Return (x, y) of the center of cell containing provided text 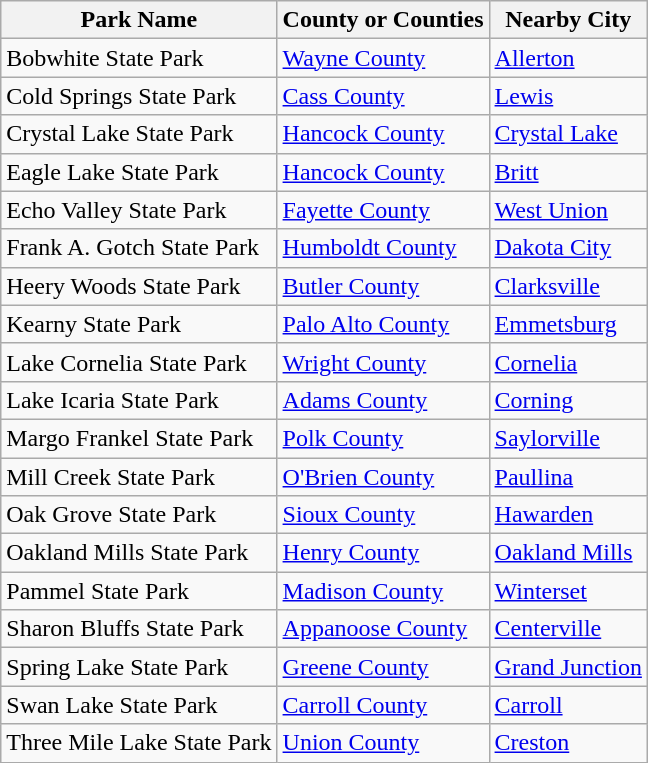
Eagle Lake State Park (139, 172)
Park Name (139, 20)
Clarksville (568, 286)
Crystal Lake (568, 134)
Echo Valley State Park (139, 210)
Cold Springs State Park (139, 96)
Dakota City (568, 248)
Paullina (568, 477)
Adams County (383, 400)
Humboldt County (383, 248)
Spring Lake State Park (139, 667)
Sharon Bluffs State Park (139, 629)
Kearny State Park (139, 324)
Palo Alto County (383, 324)
Union County (383, 743)
Appanoose County (383, 629)
Hawarden (568, 515)
O'Brien County (383, 477)
Madison County (383, 591)
Carroll (568, 705)
Greene County (383, 667)
Polk County (383, 438)
Swan Lake State Park (139, 705)
Emmetsburg (568, 324)
Henry County (383, 553)
Oakland Mills State Park (139, 553)
Allerton (568, 58)
West Union (568, 210)
Pammel State Park (139, 591)
Butler County (383, 286)
Margo Frankel State Park (139, 438)
Fayette County (383, 210)
Corning (568, 400)
Bobwhite State Park (139, 58)
Crystal Lake State Park (139, 134)
Cornelia (568, 362)
Centerville (568, 629)
Lake Cornelia State Park (139, 362)
Wayne County (383, 58)
Cass County (383, 96)
Oakland Mills (568, 553)
Carroll County (383, 705)
County or Counties (383, 20)
Britt (568, 172)
Creston (568, 743)
Oak Grove State Park (139, 515)
Lewis (568, 96)
Heery Woods State Park (139, 286)
Nearby City (568, 20)
Lake Icaria State Park (139, 400)
Frank A. Gotch State Park (139, 248)
Sioux County (383, 515)
Saylorville (568, 438)
Mill Creek State Park (139, 477)
Grand Junction (568, 667)
Winterset (568, 591)
Three Mile Lake State Park (139, 743)
Wright County (383, 362)
